Search for the cell housing the specified text and yield its [x, y] center coordinate. 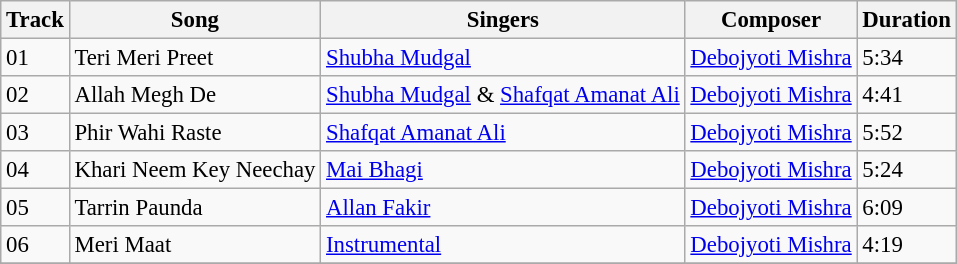
06 [35, 245]
Mai Bhagi [503, 170]
Duration [906, 20]
04 [35, 170]
05 [35, 208]
Teri Meri Preet [195, 58]
Instrumental [503, 245]
Song [195, 20]
Allah Megh De [195, 95]
03 [35, 133]
Khari Neem Key Neechay [195, 170]
5:24 [906, 170]
4:19 [906, 245]
Track [35, 20]
5:34 [906, 58]
6:09 [906, 208]
4:41 [906, 95]
Shubha Mudgal [503, 58]
Meri Maat [195, 245]
Tarrin Paunda [195, 208]
Singers [503, 20]
02 [35, 95]
Phir Wahi Raste [195, 133]
Shafqat Amanat Ali [503, 133]
Allan Fakir [503, 208]
5:52 [906, 133]
01 [35, 58]
Shubha Mudgal & Shafqat Amanat Ali [503, 95]
Composer [771, 20]
